Extract the [x, y] coordinate from the center of the cell holding the provided text.  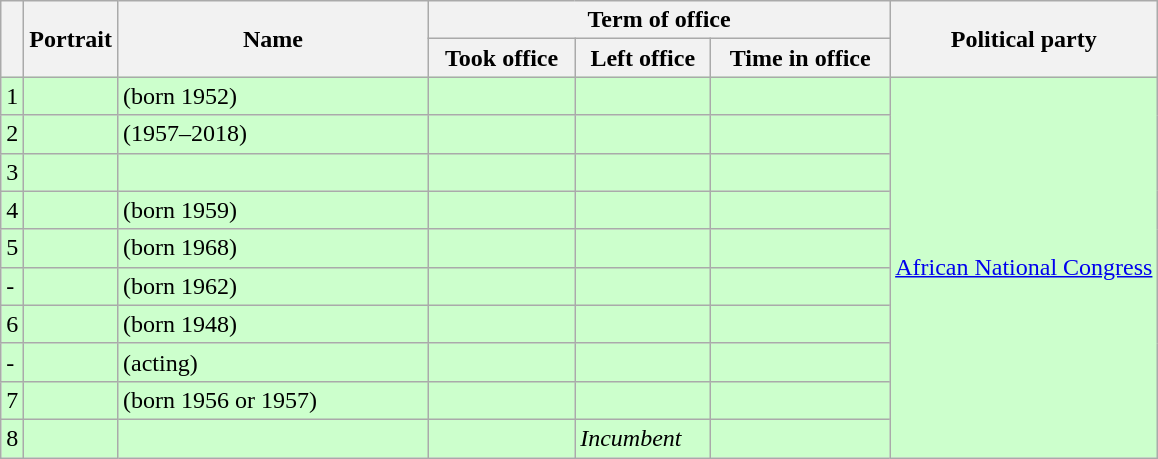
(born 1959) [272, 210]
3 [12, 172]
Portrait [71, 39]
(born 1952) [272, 96]
Left office [643, 58]
7 [12, 400]
Incumbent [643, 438]
(acting) [272, 362]
2 [12, 134]
(born 1948) [272, 324]
(born 1956 or 1957) [272, 400]
(1957–2018) [272, 134]
Term of office [660, 20]
5 [12, 248]
1 [12, 96]
8 [12, 438]
(born 1968) [272, 248]
(born 1962) [272, 286]
Political party [1024, 39]
African National Congress [1024, 268]
Name [272, 39]
Time in office [800, 58]
Took office [502, 58]
4 [12, 210]
6 [12, 324]
